Return (X, Y) of the center of cell containing provided text 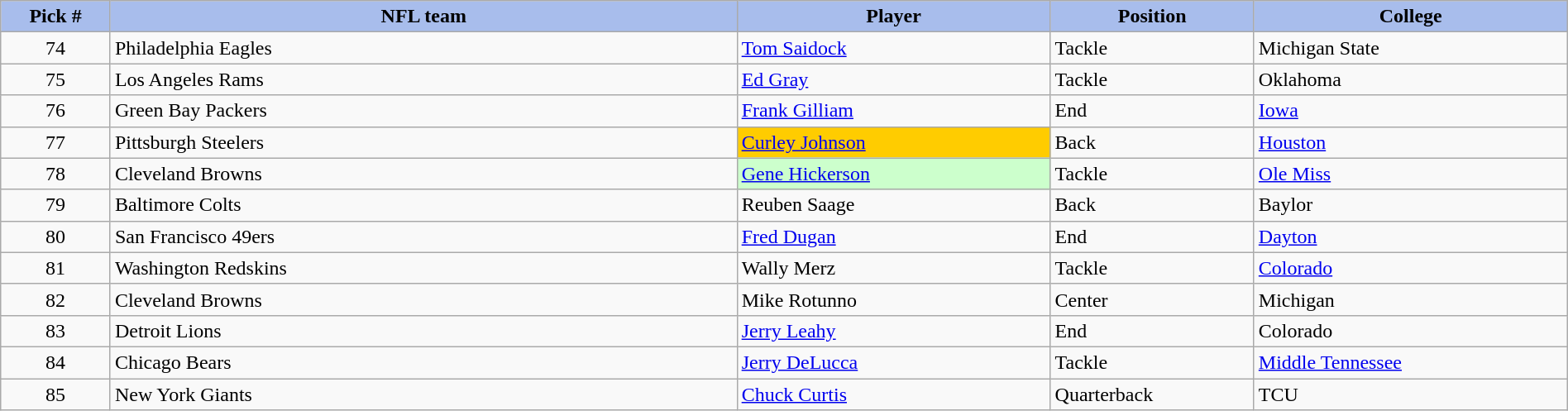
84 (56, 362)
Frank Gilliam (893, 111)
Jerry Leahy (893, 331)
San Francisco 49ers (423, 237)
78 (56, 174)
Ed Gray (893, 79)
79 (56, 205)
Dayton (1411, 237)
80 (56, 237)
Curley Johnson (893, 142)
Fred Dugan (893, 237)
Pick # (56, 17)
Washington Redskins (423, 268)
Jerry DeLucca (893, 362)
Ole Miss (1411, 174)
Quarterback (1152, 394)
Gene Hickerson (893, 174)
Player (893, 17)
Baltimore Colts (423, 205)
85 (56, 394)
75 (56, 79)
Los Angeles Rams (423, 79)
Tom Saidock (893, 48)
Houston (1411, 142)
Michigan State (1411, 48)
83 (56, 331)
76 (56, 111)
Michigan (1411, 299)
Middle Tennessee (1411, 362)
Mike Rotunno (893, 299)
NFL team (423, 17)
Position (1152, 17)
Philadelphia Eagles (423, 48)
74 (56, 48)
Wally Merz (893, 268)
81 (56, 268)
Chuck Curtis (893, 394)
TCU (1411, 394)
Reuben Saage (893, 205)
Oklahoma (1411, 79)
Chicago Bears (423, 362)
Green Bay Packers (423, 111)
Center (1152, 299)
College (1411, 17)
Iowa (1411, 111)
77 (56, 142)
Detroit Lions (423, 331)
Baylor (1411, 205)
New York Giants (423, 394)
82 (56, 299)
Pittsburgh Steelers (423, 142)
